Search for the cell housing the specified text and yield its [X, Y] center coordinate. 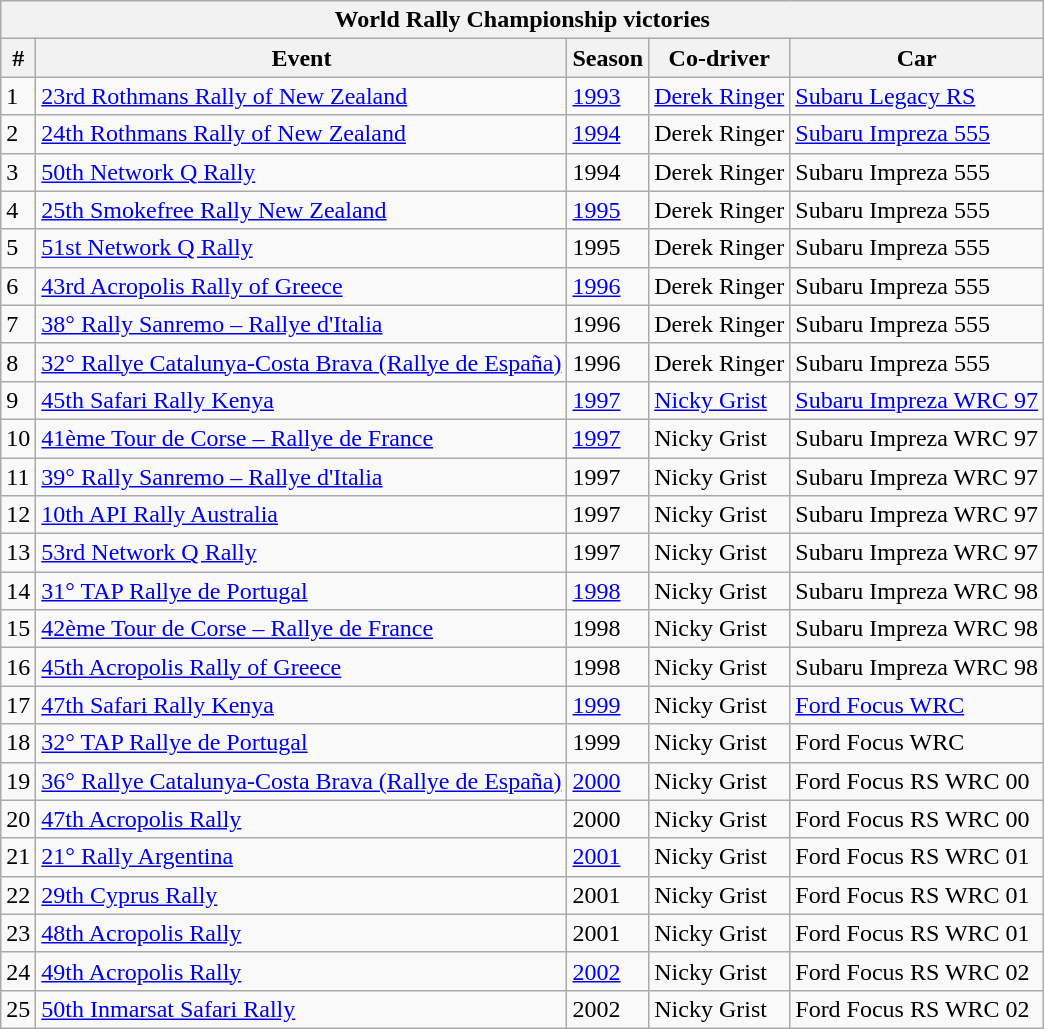
45th Acropolis Rally of Greece [302, 667]
47th Acropolis Rally [302, 819]
23 [18, 933]
45th Safari Rally Kenya [302, 400]
42ème Tour de Corse – Rallye de France [302, 629]
15 [18, 629]
14 [18, 591]
38° Rally Sanremo – Rallye d'Italia [302, 324]
1993 [608, 96]
1 [18, 96]
49th Acropolis Rally [302, 971]
Subaru Legacy RS [917, 96]
32° Rallye Catalunya-Costa Brava (Rallye de España) [302, 362]
20 [18, 819]
48th Acropolis Rally [302, 933]
32° TAP Rallye de Portugal [302, 743]
47th Safari Rally Kenya [302, 705]
10 [18, 438]
50th Inmarsat Safari Rally [302, 1009]
8 [18, 362]
Car [917, 58]
39° Rally Sanremo – Rallye d'Italia [302, 477]
41ème Tour de Corse – Rallye de France [302, 438]
25 [18, 1009]
50th Network Q Rally [302, 172]
25th Smokefree Rally New Zealand [302, 210]
53rd Network Q Rally [302, 553]
36° Rallye Catalunya-Costa Brava (Rallye de España) [302, 781]
24th Rothmans Rally of New Zealand [302, 134]
12 [18, 515]
2 [18, 134]
24 [18, 971]
Event [302, 58]
21 [18, 857]
World Rally Championship victories [522, 20]
4 [18, 210]
9 [18, 400]
51st Network Q Rally [302, 248]
31° TAP Rallye de Portugal [302, 591]
16 [18, 667]
11 [18, 477]
23rd Rothmans Rally of New Zealand [302, 96]
22 [18, 895]
Season [608, 58]
17 [18, 705]
18 [18, 743]
29th Cyprus Rally [302, 895]
13 [18, 553]
19 [18, 781]
10th API Rally Australia [302, 515]
5 [18, 248]
7 [18, 324]
3 [18, 172]
43rd Acropolis Rally of Greece [302, 286]
Co-driver [720, 58]
21° Rally Argentina [302, 857]
# [18, 58]
6 [18, 286]
